From the cell containing the given text, extract its center point as (x, y) coordinate. 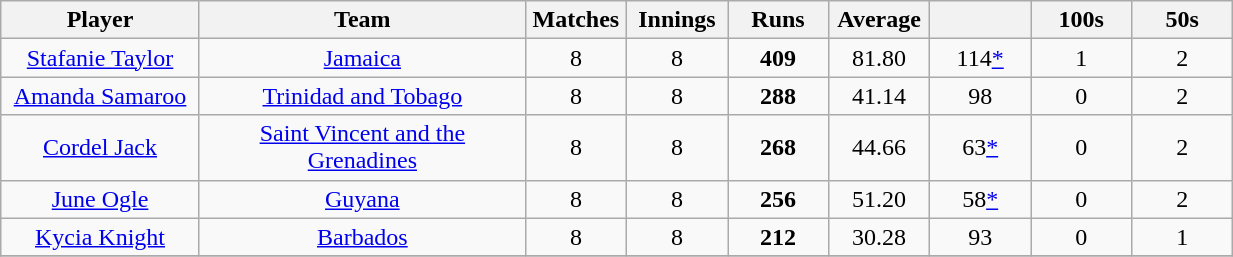
50s (1182, 20)
41.14 (880, 96)
Jamaica (362, 58)
30.28 (880, 237)
51.20 (880, 199)
114* (980, 58)
Matches (576, 20)
Player (100, 20)
268 (778, 148)
44.66 (880, 148)
Team (362, 20)
Kycia Knight (100, 237)
Stafanie Taylor (100, 58)
Guyana (362, 199)
409 (778, 58)
58* (980, 199)
256 (778, 199)
63* (980, 148)
Cordel Jack (100, 148)
288 (778, 96)
Barbados (362, 237)
Saint Vincent and the Grenadines (362, 148)
Trinidad and Tobago (362, 96)
98 (980, 96)
June Ogle (100, 199)
81.80 (880, 58)
Average (880, 20)
Runs (778, 20)
Amanda Samaroo (100, 96)
Innings (676, 20)
212 (778, 237)
93 (980, 237)
100s (1082, 20)
